Output the (X, Y) coordinate of the center of the cell containing the given text.  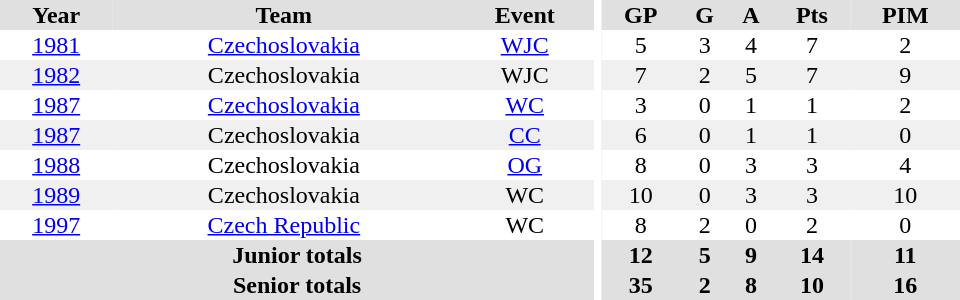
A (752, 15)
Team (284, 15)
35 (641, 285)
1997 (56, 225)
Event (524, 15)
12 (641, 255)
11 (905, 255)
PIM (905, 15)
1989 (56, 195)
GP (641, 15)
Pts (812, 15)
6 (641, 135)
1988 (56, 165)
14 (812, 255)
Senior totals (297, 285)
G (705, 15)
OG (524, 165)
Junior totals (297, 255)
Czech Republic (284, 225)
CC (524, 135)
1981 (56, 45)
16 (905, 285)
1982 (56, 75)
Year (56, 15)
